Search for the cell housing the specified text and yield its (X, Y) center coordinate. 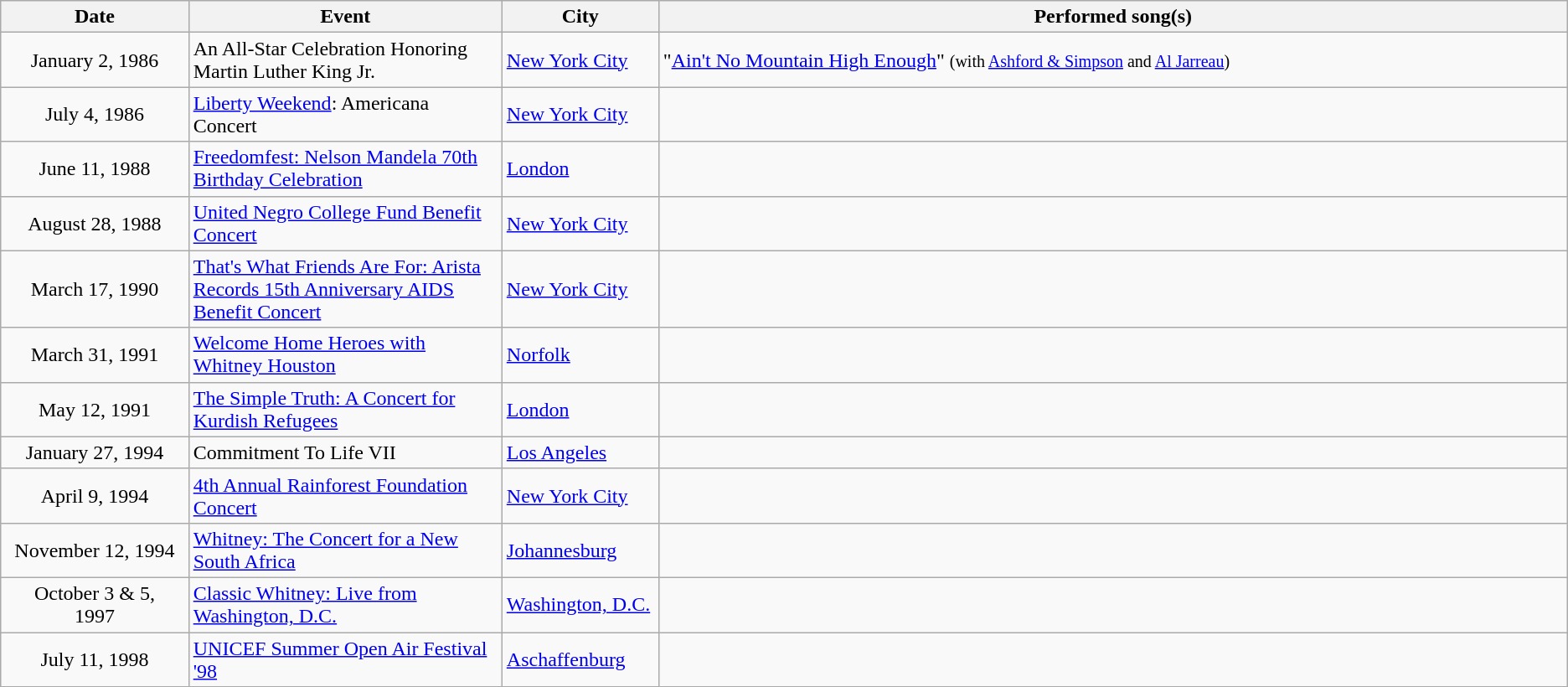
Whitney: The Concert for a New South Africa (345, 550)
United Negro College Fund Benefit Concert (345, 223)
July 11, 1998 (95, 659)
Performed song(s) (1112, 17)
Welcome Home Heroes with Whitney Houston (345, 355)
Event (345, 17)
UNICEF Summer Open Air Festival '98 (345, 659)
May 12, 1991 (95, 409)
August 28, 1988 (95, 223)
That's What Friends Are For: Arista Records 15th Anniversary AIDS Benefit Concert (345, 289)
The Simple Truth: A Concert for Kurdish Refugees (345, 409)
"Ain't No Mountain High Enough" (with Ashford & Simpson and Al Jarreau) (1112, 60)
Los Angeles (580, 452)
Liberty Weekend: Americana Concert (345, 114)
Freedomfest: Nelson Mandela 70th Birthday Celebration (345, 169)
4th Annual Rainforest Foundation Concert (345, 496)
Commitment To Life VII (345, 452)
Johannesburg (580, 550)
November 12, 1994 (95, 550)
City (580, 17)
January 2, 1986 (95, 60)
June 11, 1988 (95, 169)
An All-Star Celebration Honoring Martin Luther King Jr. (345, 60)
Norfolk (580, 355)
March 17, 1990 (95, 289)
July 4, 1986 (95, 114)
March 31, 1991 (95, 355)
October 3 & 5,1997 (95, 605)
Washington, D.C. (580, 605)
Aschaffenburg (580, 659)
Date (95, 17)
January 27, 1994 (95, 452)
Classic Whitney: Live from Washington, D.C. (345, 605)
April 9, 1994 (95, 496)
